For the text-containing cell, return its midpoint in [X, Y] coordinate format. 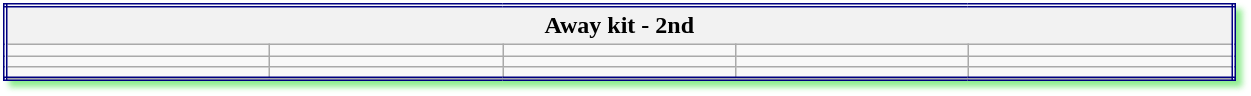
Away kit - 2nd [619, 25]
